Find where the given text appears and provide that cell's center as [x, y] coordinate. 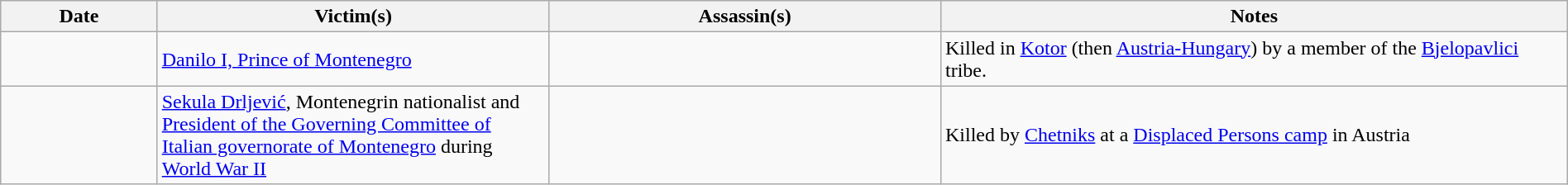
Date [79, 17]
Victim(s) [353, 17]
Danilo I, Prince of Montenegro [353, 59]
Assassin(s) [745, 17]
Sekula Drljević, Montenegrin nationalist and President of the Governing Committee of Italian governorate of Montenegro during World War II [353, 135]
Notes [1254, 17]
Killed in Kotor (then Austria-Hungary) by a member of the Bjelopavlici tribe. [1254, 59]
Killed by Chetniks at a Displaced Persons camp in Austria [1254, 135]
